Search for the cell housing the specified text and yield its [X, Y] center coordinate. 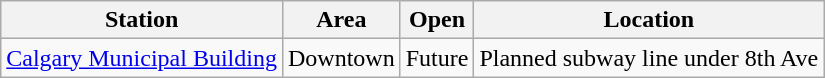
Area [341, 20]
Location [649, 20]
Calgary Municipal Building [142, 58]
Open [437, 20]
Future [437, 58]
Station [142, 20]
Planned subway line under 8th Ave [649, 58]
Downtown [341, 58]
